Provide the (X, Y) coordinate of the cell's center where the given text is located.  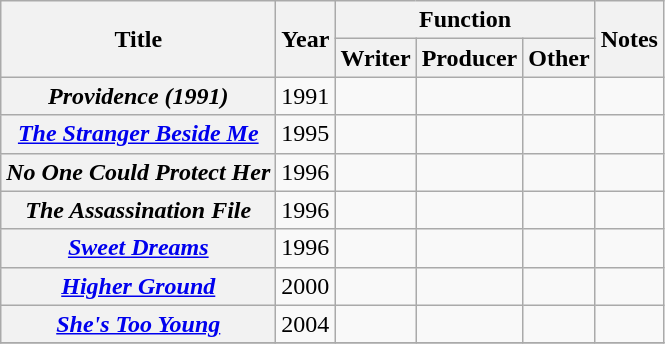
Providence (1991) (138, 96)
The Stranger Beside Me (138, 134)
She's Too Young (138, 324)
Notes (629, 39)
1991 (306, 96)
Other (559, 58)
2004 (306, 324)
Writer (376, 58)
Title (138, 39)
The Assassination File (138, 210)
2000 (306, 286)
No One Could Protect Her (138, 172)
Producer (470, 58)
Function (465, 20)
Sweet Dreams (138, 248)
Year (306, 39)
1995 (306, 134)
Higher Ground (138, 286)
